Scan for the cell matching the given text and deliver its (X, Y) coordinate at center. 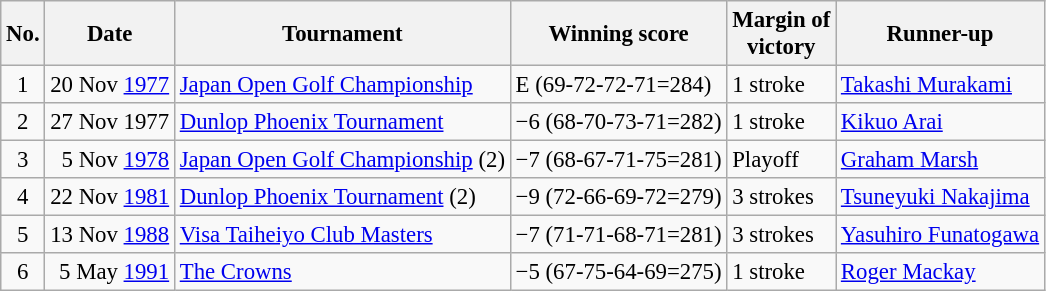
Japan Open Golf Championship (342, 85)
13 Nov 1988 (110, 235)
Takashi Murakami (940, 85)
5 (23, 235)
5 Nov 1978 (110, 160)
Japan Open Golf Championship (2) (342, 160)
2 (23, 122)
−9 (72-66-69-72=279) (618, 197)
Tsuneyuki Nakajima (940, 197)
−7 (71-71-68-71=281) (618, 235)
Tournament (342, 34)
Kikuo Arai (940, 122)
Playoff (782, 160)
Graham Marsh (940, 160)
22 Nov 1981 (110, 197)
Visa Taiheiyo Club Masters (342, 235)
Runner-up (940, 34)
Winning score (618, 34)
E (69-72-72-71=284) (618, 85)
−7 (68-67-71-75=281) (618, 160)
Yasuhiro Funatogawa (940, 235)
4 (23, 197)
No. (23, 34)
Date (110, 34)
20 Nov 1977 (110, 85)
Margin ofvictory (782, 34)
3 (23, 160)
1 (23, 85)
−6 (68-70-73-71=282) (618, 122)
Dunlop Phoenix Tournament (2) (342, 197)
27 Nov 1977 (110, 122)
Dunlop Phoenix Tournament (342, 122)
